Extract the (x, y) coordinate from the center of the cell holding the provided text.  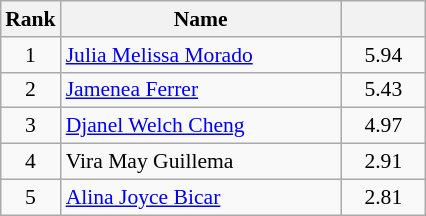
2.91 (384, 161)
Jamenea Ferrer (201, 90)
1 (30, 54)
Name (201, 19)
Julia Melissa Morado (201, 54)
Alina Joyce Bicar (201, 197)
Djanel Welch Cheng (201, 126)
4 (30, 161)
Rank (30, 19)
2.81 (384, 197)
3 (30, 126)
Vira May Guillema (201, 161)
2 (30, 90)
4.97 (384, 126)
5 (30, 197)
5.43 (384, 90)
5.94 (384, 54)
